From the cell containing the given text, extract its center point as (X, Y) coordinate. 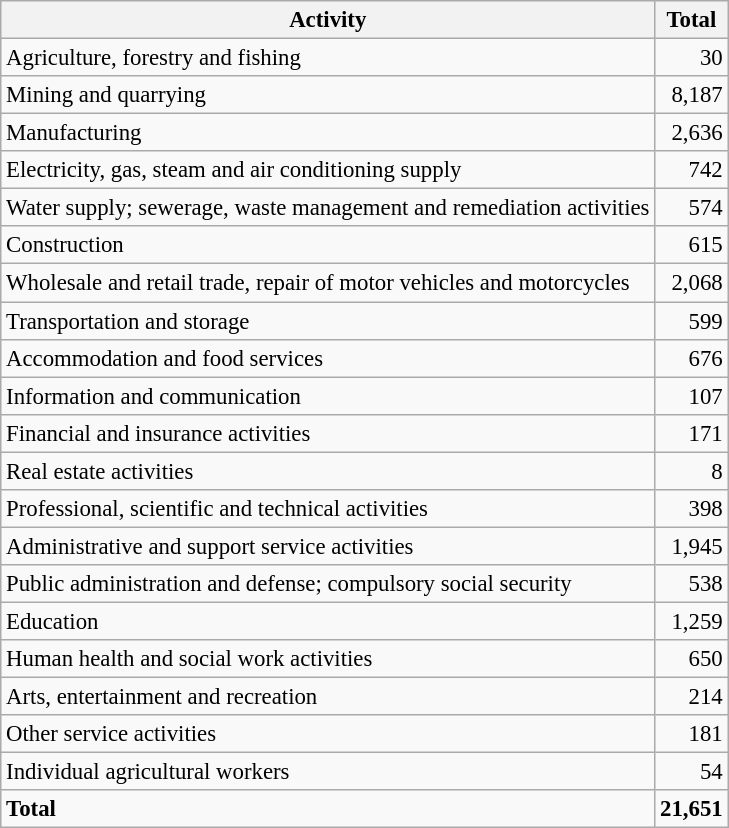
21,651 (692, 809)
599 (692, 321)
Administrative and support service activities (328, 546)
2,636 (692, 133)
Other service activities (328, 734)
Manufacturing (328, 133)
214 (692, 697)
171 (692, 433)
Real estate activities (328, 471)
615 (692, 245)
Transportation and storage (328, 321)
398 (692, 509)
Individual agricultural workers (328, 772)
538 (692, 584)
Information and communication (328, 396)
181 (692, 734)
676 (692, 358)
Financial and insurance activities (328, 433)
650 (692, 659)
1,945 (692, 546)
Agriculture, forestry and fishing (328, 58)
30 (692, 58)
Mining and quarrying (328, 95)
574 (692, 208)
8,187 (692, 95)
8 (692, 471)
Arts, entertainment and recreation (328, 697)
1,259 (692, 621)
Professional, scientific and technical activities (328, 509)
Education (328, 621)
Water supply; sewerage, waste management and remediation activities (328, 208)
Construction (328, 245)
Wholesale and retail trade, repair of motor vehicles and motorcycles (328, 283)
107 (692, 396)
Accommodation and food services (328, 358)
Activity (328, 20)
Human health and social work activities (328, 659)
Electricity, gas, steam and air conditioning supply (328, 170)
Public administration and defense; compulsory social security (328, 584)
2,068 (692, 283)
54 (692, 772)
742 (692, 170)
